Return (X, Y) of the center of cell containing provided text 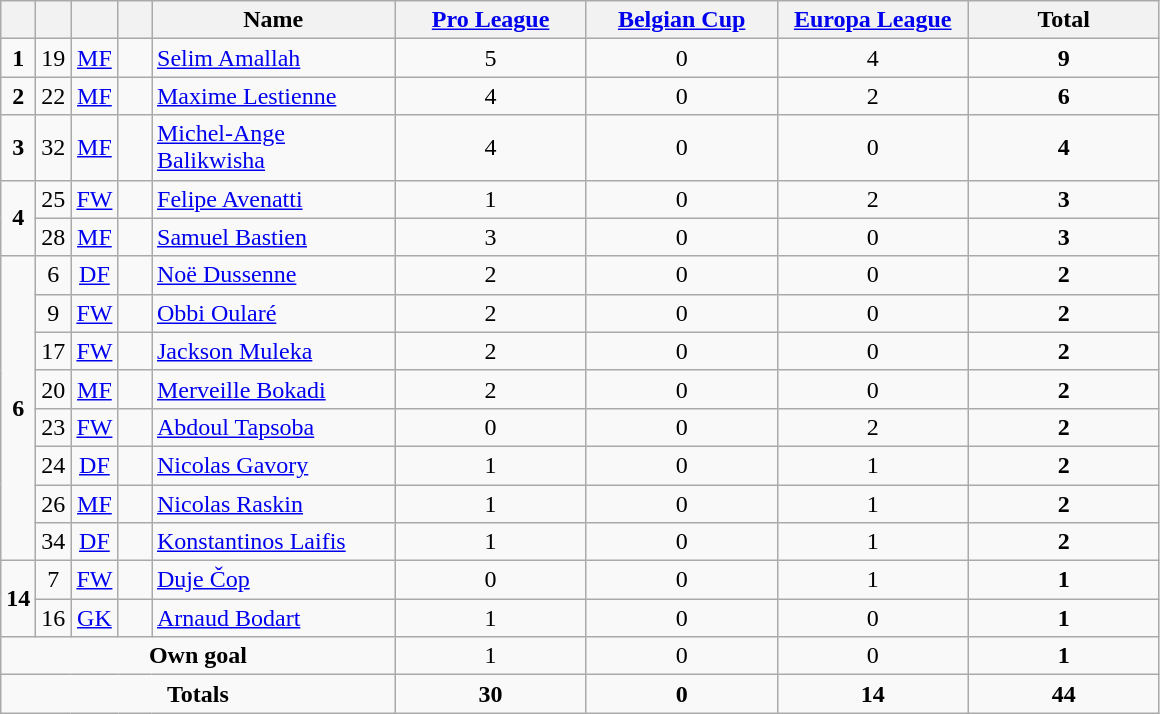
Own goal (198, 656)
Totals (198, 694)
24 (54, 465)
Europa League (872, 20)
19 (54, 58)
34 (54, 542)
Abdoul Tapsoba (274, 427)
23 (54, 427)
44 (1064, 694)
Merveille Bokadi (274, 389)
22 (54, 96)
30 (490, 694)
Konstantinos Laifis (274, 542)
17 (54, 351)
28 (54, 237)
Belgian Cup (682, 20)
Noë Dussenne (274, 275)
26 (54, 503)
GK (94, 618)
Duje Čop (274, 580)
Samuel Bastien (274, 237)
Name (274, 20)
Pro League (490, 20)
25 (54, 199)
20 (54, 389)
Selim Amallah (274, 58)
7 (54, 580)
Arnaud Bodart (274, 618)
Jackson Muleka (274, 351)
16 (54, 618)
Michel-Ange Balikwisha (274, 148)
Maxime Lestienne (274, 96)
5 (490, 58)
Total (1064, 20)
Obbi Oularé (274, 313)
32 (54, 148)
Nicolas Raskin (274, 503)
Nicolas Gavory (274, 465)
Felipe Avenatti (274, 199)
